Identify which cell holds the provided text, then report its [x, y] central coordinate. 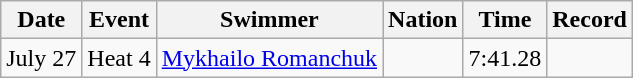
Mykhailo Romanchuk [269, 58]
7:41.28 [505, 58]
Swimmer [269, 20]
Event [119, 20]
July 27 [42, 58]
Time [505, 20]
Date [42, 20]
Nation [423, 20]
Heat 4 [119, 58]
Record [590, 20]
